Find where the given text appears and provide that cell's center as [x, y] coordinate. 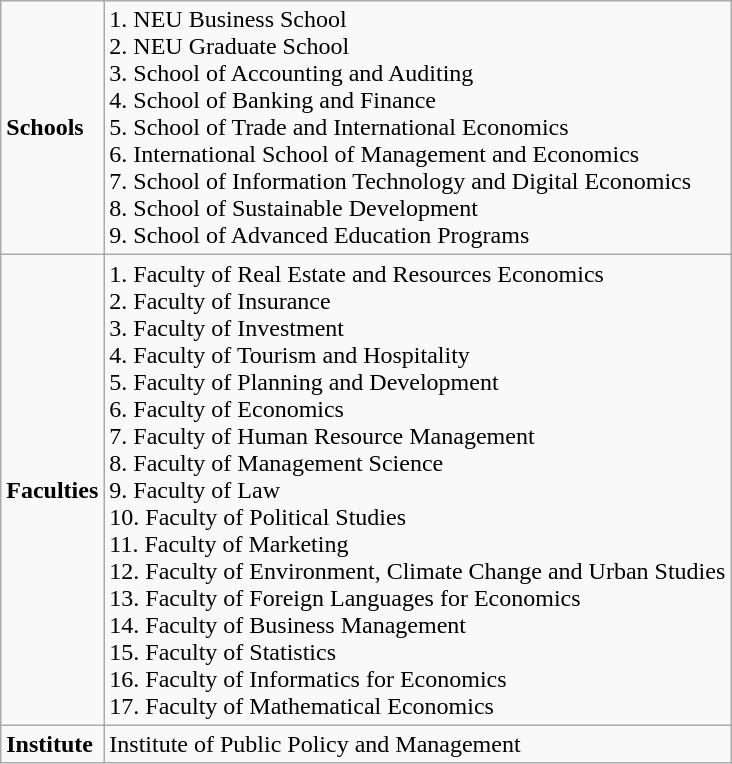
Institute of Public Policy and Management [418, 744]
Institute [52, 744]
Schools [52, 128]
Faculties [52, 490]
